Identify which cell holds the provided text, then report its [x, y] central coordinate. 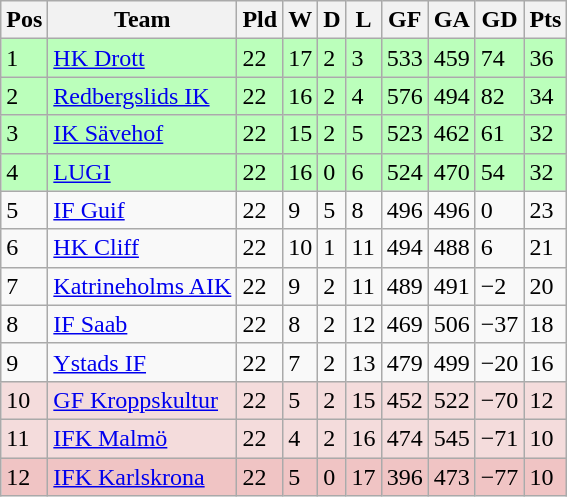
82 [500, 96]
L [364, 20]
469 [404, 324]
−2 [500, 286]
488 [452, 248]
D [332, 20]
61 [500, 134]
GA [452, 20]
523 [404, 134]
459 [452, 58]
54 [500, 172]
HK Cliff [142, 248]
−37 [500, 324]
489 [404, 286]
36 [546, 58]
Redbergslids IK [142, 96]
452 [404, 400]
Ystads IF [142, 362]
IF Guif [142, 210]
LUGI [142, 172]
13 [364, 362]
20 [546, 286]
576 [404, 96]
21 [546, 248]
499 [452, 362]
473 [452, 477]
522 [452, 400]
Pts [546, 20]
462 [452, 134]
−20 [500, 362]
IFK Karlskrona [142, 477]
IFK Malmö [142, 438]
Pos [24, 20]
479 [404, 362]
524 [404, 172]
W [300, 20]
545 [452, 438]
IF Saab [142, 324]
GF Kroppskultur [142, 400]
−71 [500, 438]
470 [452, 172]
−70 [500, 400]
491 [452, 286]
Team [142, 20]
74 [500, 58]
533 [404, 58]
−77 [500, 477]
23 [546, 210]
18 [546, 324]
396 [404, 477]
GD [500, 20]
506 [452, 324]
Katrineholms AIK [142, 286]
474 [404, 438]
HK Drott [142, 58]
Pld [260, 20]
IK Sävehof [142, 134]
34 [546, 96]
GF [404, 20]
